Extract the [X, Y] coordinate from the center of the cell holding the provided text.  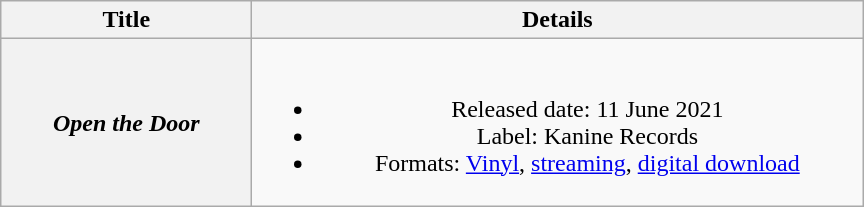
Title [126, 20]
Details [558, 20]
Released date: 11 June 2021Label: Kanine RecordsFormats: Vinyl, streaming, digital download [558, 122]
Open the Door [126, 122]
